Output the [x, y] coordinate of the center of the cell containing the given text.  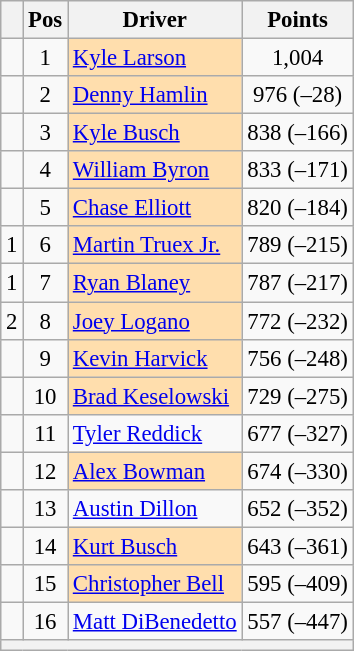
13 [46, 509]
14 [46, 546]
10 [46, 396]
4 [46, 170]
Denny Hamlin [155, 95]
674 (–330) [298, 471]
6 [46, 245]
Christopher Bell [155, 584]
677 (–327) [298, 433]
833 (–171) [298, 170]
838 (–166) [298, 133]
652 (–352) [298, 509]
643 (–361) [298, 546]
16 [46, 621]
Kevin Harvick [155, 358]
Kyle Larson [155, 58]
595 (–409) [298, 584]
Matt DiBenedetto [155, 621]
789 (–215) [298, 245]
756 (–248) [298, 358]
557 (–447) [298, 621]
Alex Bowman [155, 471]
William Byron [155, 170]
5 [46, 208]
Martin Truex Jr. [155, 245]
Brad Keselowski [155, 396]
Kurt Busch [155, 546]
Austin Dillon [155, 509]
820 (–184) [298, 208]
Chase Elliott [155, 208]
3 [46, 133]
Ryan Blaney [155, 283]
1,004 [298, 58]
729 (–275) [298, 396]
787 (–217) [298, 283]
12 [46, 471]
Pos [46, 20]
Joey Logano [155, 321]
976 (–28) [298, 95]
Driver [155, 20]
8 [46, 321]
Points [298, 20]
772 (–232) [298, 321]
Tyler Reddick [155, 433]
11 [46, 433]
7 [46, 283]
15 [46, 584]
9 [46, 358]
Kyle Busch [155, 133]
